Determine the [x, y] coordinate at the center of the cell enclosing the given text.  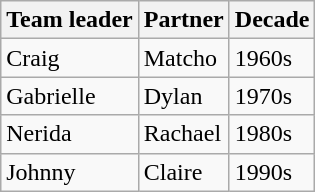
Dylan [184, 96]
1960s [272, 58]
Johnny [70, 172]
Team leader [70, 20]
1970s [272, 96]
1980s [272, 134]
Matcho [184, 58]
Claire [184, 172]
Craig [70, 58]
Decade [272, 20]
Gabrielle [70, 96]
Partner [184, 20]
Nerida [70, 134]
1990s [272, 172]
Rachael [184, 134]
